Output the [x, y] coordinate of the center of the cell containing the given text.  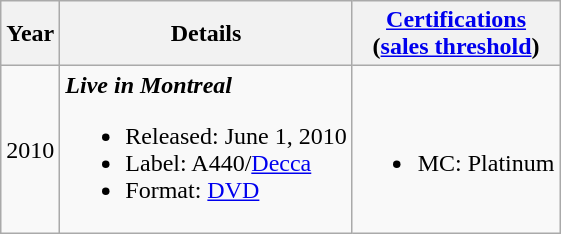
Year [30, 34]
Certifications(sales threshold) [456, 34]
MC: Platinum [456, 150]
Live in MontrealReleased: June 1, 2010Label: A440/DeccaFormat: DVD [206, 150]
Details [206, 34]
2010 [30, 150]
